Identify which cell holds the provided text, then report its [x, y] central coordinate. 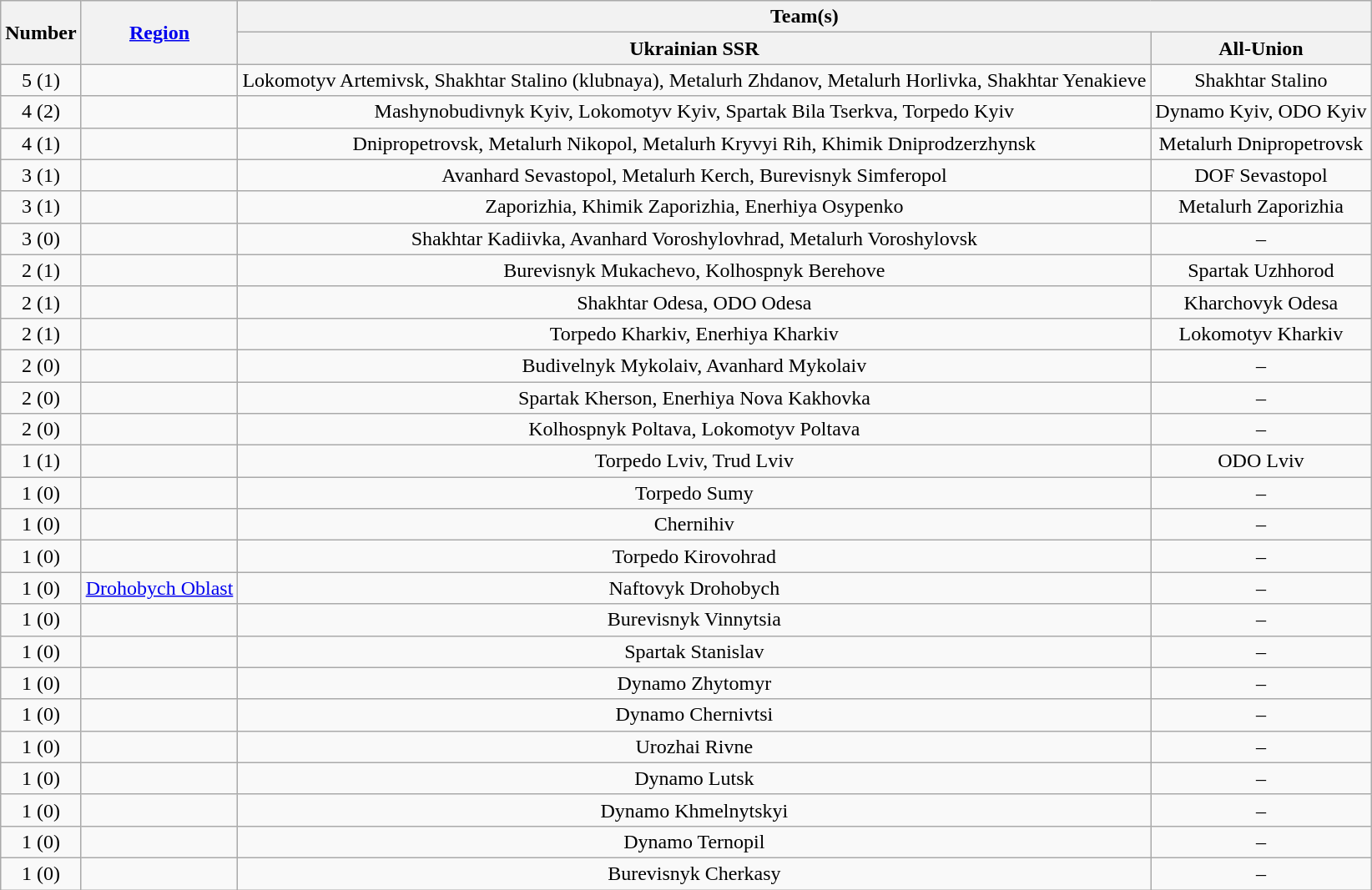
Spartak Uzhhorod [1261, 270]
Lokomotyv Kharkiv [1261, 334]
Number [41, 33]
Team(s) [805, 17]
Mashynobudivnyk Kyiv, Lokomotyv Kyiv, Spartak Bila Tserkva, Torpedo Kyiv [694, 112]
Kharchovyk Odesa [1261, 302]
Burevisnyk Vinnytsia [694, 620]
DOF Sevastopol [1261, 175]
1 (1) [41, 461]
Kolhospnyk Poltava, Lokomotyv Poltava [694, 430]
All-Union [1261, 48]
Dynamo Chernivtsi [694, 715]
Budivelnyk Mykolaiv, Avanhard Mykolaiv [694, 365]
Dnipropetrovsk, Metalurh Nikopol, Metalurh Kryvyi Rih, Khimik Dniprodzerzhynsk [694, 143]
Avanhard Sevastopol, Metalurh Kerch, Burevisnyk Simferopol [694, 175]
Dynamo Lutsk [694, 778]
Burevisnyk Mukachevo, Kolhospnyk Berehove [694, 270]
Metalurh Zaporizhia [1261, 207]
Metalurh Dnipropetrovsk [1261, 143]
Spartak Stanislav [694, 651]
Region [159, 33]
3 (0) [41, 239]
Spartak Kherson, Enerhiya Nova Kakhovka [694, 398]
Dynamo Khmelnytskyi [694, 810]
ODO Lviv [1261, 461]
Urozhai Rivne [694, 747]
Dynamo Zhytomyr [694, 683]
Drohobych Oblast [159, 588]
Torpedo Kirovohrad [694, 556]
Torpedo Lviv, Trud Lviv [694, 461]
4 (1) [41, 143]
Chernihiv [694, 525]
Torpedo Kharkiv, Enerhiya Kharkiv [694, 334]
Shakhtar Odesa, ODO Odesa [694, 302]
Shakhtar Kadiivka, Avanhard Voroshylovhrad, Metalurh Voroshylovsk [694, 239]
Dynamo Ternopil [694, 842]
4 (2) [41, 112]
Ukrainian SSR [694, 48]
Dynamo Kyiv, ODO Kyiv [1261, 112]
Lokomotyv Artemivsk, Shakhtar Stalino (klubnaya), Metalurh Zhdanov, Metalurh Horlivka, Shakhtar Yenakieve [694, 80]
Zaporizhia, Khimik Zaporizhia, Enerhiya Osypenko [694, 207]
Burevisnyk Cherkasy [694, 873]
Naftovyk Drohobych [694, 588]
Torpedo Sumy [694, 493]
Shakhtar Stalino [1261, 80]
5 (1) [41, 80]
